Output the [x, y] coordinate of the center of the cell containing the given text.  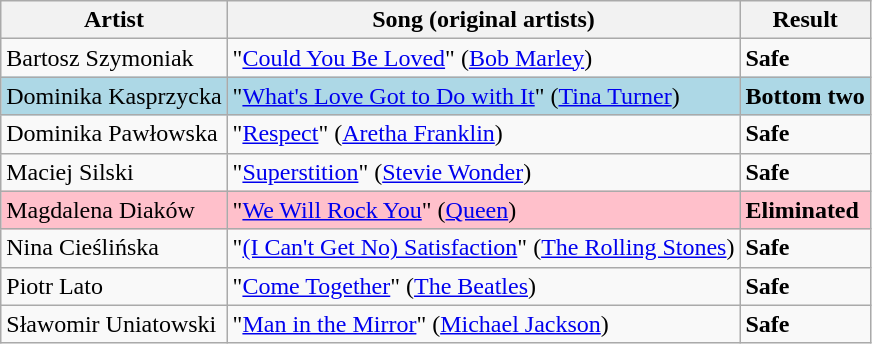
"Man in the Mirror" (Michael Jackson) [484, 324]
Artist [114, 20]
Bottom two [805, 96]
"Could You Be Loved" (Bob Marley) [484, 58]
Result [805, 20]
Dominika Pawłowska [114, 134]
"Superstition" (Stevie Wonder) [484, 172]
Magdalena Diaków [114, 210]
"Respect" (Aretha Franklin) [484, 134]
"We Will Rock You" (Queen) [484, 210]
Song (original artists) [484, 20]
Piotr Lato [114, 286]
"(I Can't Get No) Satisfaction" (The Rolling Stones) [484, 248]
Eliminated [805, 210]
Maciej Silski [114, 172]
Nina Cieślińska [114, 248]
"What's Love Got to Do with It" (Tina Turner) [484, 96]
"Come Together" (The Beatles) [484, 286]
Sławomir Uniatowski [114, 324]
Dominika Kasprzycka [114, 96]
Bartosz Szymoniak [114, 58]
